Scan for the cell matching the given text and deliver its (x, y) coordinate at center. 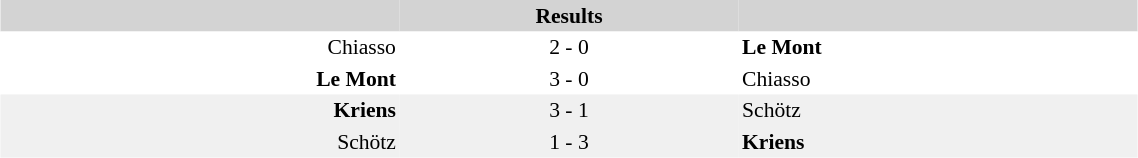
Results (569, 16)
2 - 0 (569, 48)
3 - 1 (569, 110)
1 - 3 (569, 142)
3 - 0 (569, 79)
